Determine the (x, y) coordinate at the center of the cell enclosing the given text.  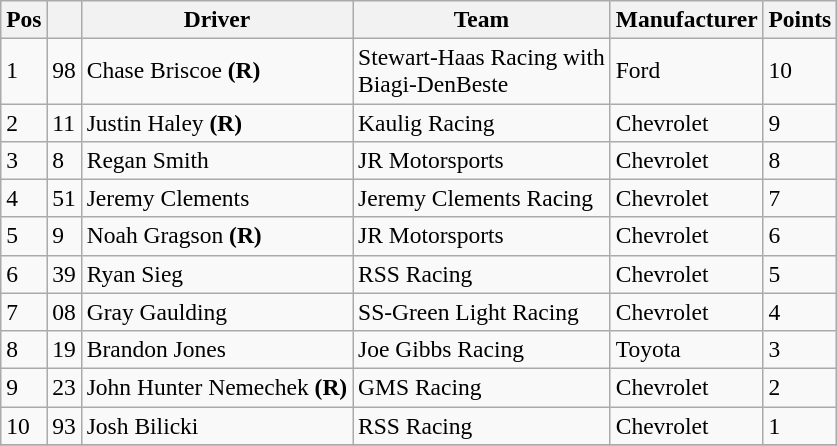
23 (64, 387)
Justin Haley (R) (216, 122)
Regan Smith (216, 160)
Jeremy Clements (216, 198)
GMS Racing (482, 387)
19 (64, 349)
Ryan Sieg (216, 274)
51 (64, 198)
Team (482, 19)
Manufacturer (686, 19)
98 (64, 70)
Toyota (686, 349)
Ford (686, 70)
Gray Gaulding (216, 312)
Jeremy Clements Racing (482, 198)
Josh Bilicki (216, 425)
Driver (216, 19)
Stewart-Haas Racing withBiagi-DenBeste (482, 70)
08 (64, 312)
Noah Gragson (R) (216, 236)
11 (64, 122)
John Hunter Nemechek (R) (216, 387)
Joe Gibbs Racing (482, 349)
Points (800, 19)
39 (64, 274)
Kaulig Racing (482, 122)
Brandon Jones (216, 349)
Chase Briscoe (R) (216, 70)
93 (64, 425)
Pos (24, 19)
SS-Green Light Racing (482, 312)
